From the cell containing the given text, extract its center point as [X, Y] coordinate. 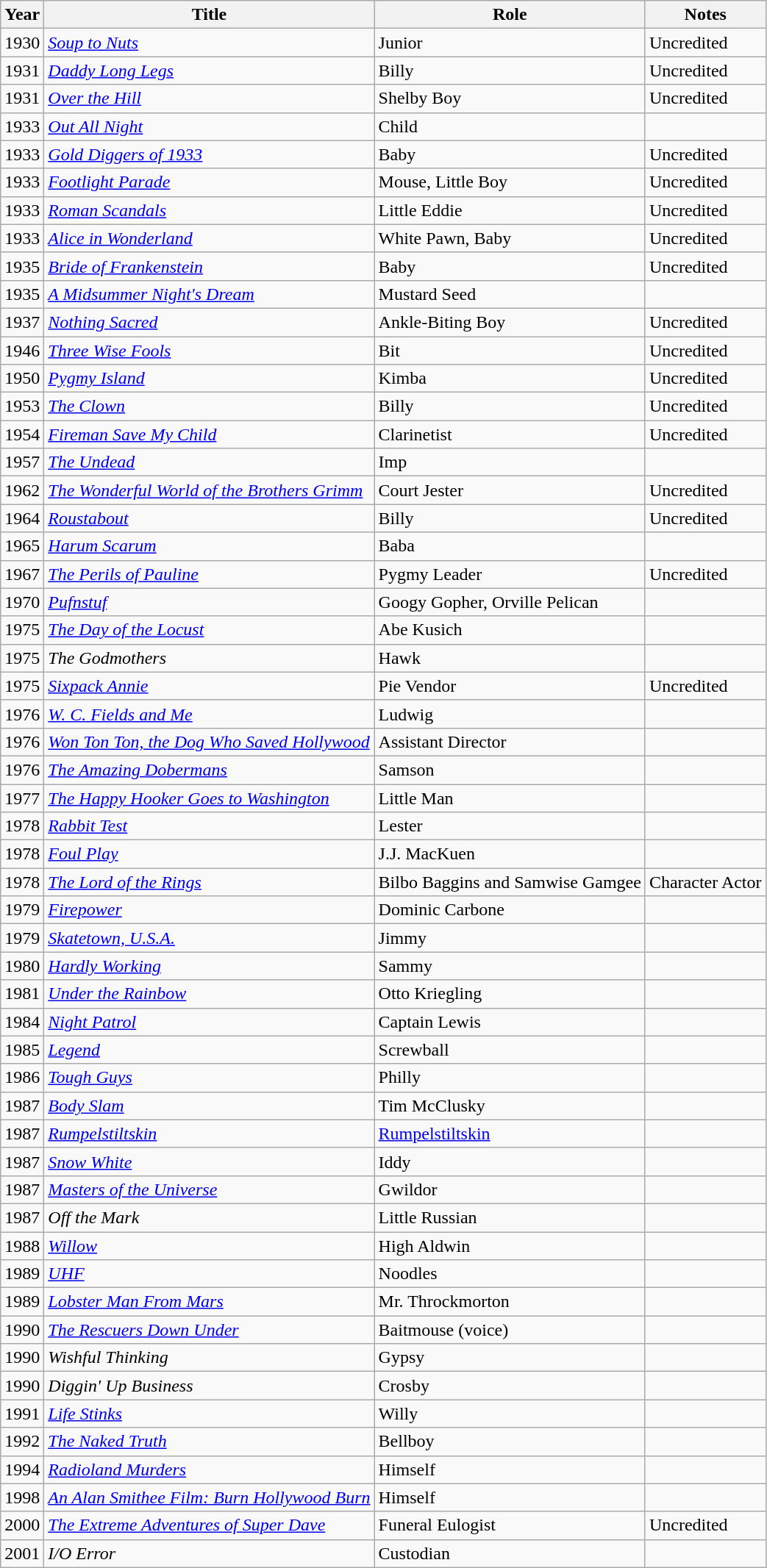
Dominic Carbone [510, 910]
Iddy [510, 1161]
The Perils of Pauline [209, 574]
W. C. Fields and Me [209, 714]
Captain Lewis [510, 1022]
Three Wise Fools [209, 351]
Firepower [209, 910]
Wishful Thinking [209, 1358]
Funeral Eulogist [510, 1525]
1980 [22, 966]
Bride of Frankenstein [209, 266]
1981 [22, 994]
1977 [22, 798]
A Midsummer Night's Dream [209, 294]
Little Russian [510, 1217]
Over the Hill [209, 99]
Legend [209, 1050]
Pygmy Island [209, 379]
Character Actor [705, 882]
Daddy Long Legs [209, 71]
1967 [22, 574]
1937 [22, 322]
Fireman Save My Child [209, 434]
Alice in Wonderland [209, 238]
Year [22, 15]
Ludwig [510, 714]
Notes [705, 15]
Court Jester [510, 490]
Otto Kriegling [510, 994]
Imp [510, 462]
Snow White [209, 1161]
Life Stinks [209, 1414]
J.J. MacKuen [510, 854]
Baitmouse (voice) [510, 1330]
Junior [510, 43]
1988 [22, 1246]
Roustabout [209, 518]
Screwball [510, 1050]
Mouse, Little Boy [510, 182]
Lester [510, 826]
Shelby Boy [510, 99]
Bilbo Baggins and Samwise Gamgee [510, 882]
Little Man [510, 798]
Philly [510, 1078]
The Happy Hooker Goes to Washington [209, 798]
1953 [22, 407]
Tim McClusky [510, 1106]
Footlight Parade [209, 182]
Noodles [510, 1274]
1962 [22, 490]
Pygmy Leader [510, 574]
2000 [22, 1525]
Mr. Throckmorton [510, 1302]
1984 [22, 1022]
1998 [22, 1497]
An Alan Smithee Film: Burn Hollywood Burn [209, 1497]
Mustard Seed [510, 294]
1986 [22, 1078]
Kimba [510, 379]
Diggin' Up Business [209, 1386]
Custodian [510, 1553]
The Naked Truth [209, 1442]
Gypsy [510, 1358]
Jimmy [510, 938]
Harum Scarum [209, 546]
Sixpack Annie [209, 686]
Crosby [510, 1386]
Won Ton Ton, the Dog Who Saved Hollywood [209, 742]
Nothing Sacred [209, 322]
The Amazing Dobermans [209, 770]
Hawk [510, 658]
1985 [22, 1050]
Role [510, 15]
Baba [510, 546]
1992 [22, 1442]
Little Eddie [510, 210]
Pie Vendor [510, 686]
2001 [22, 1553]
Gwildor [510, 1189]
Assistant Director [510, 742]
1930 [22, 43]
Radioland Murders [209, 1469]
The Day of the Locust [209, 630]
Tough Guys [209, 1078]
Clarinetist [510, 434]
Gold Diggers of 1933 [209, 154]
The Extreme Adventures of Super Dave [209, 1525]
Abe Kusich [510, 630]
Bit [510, 351]
The Rescuers Down Under [209, 1330]
Masters of the Universe [209, 1189]
1950 [22, 379]
1994 [22, 1469]
1965 [22, 546]
Sammy [510, 966]
1970 [22, 602]
Foul Play [209, 854]
High Aldwin [510, 1246]
Ankle-Biting Boy [510, 322]
Title [209, 15]
Soup to Nuts [209, 43]
Out All Night [209, 126]
Willy [510, 1414]
Roman Scandals [209, 210]
The Clown [209, 407]
Night Patrol [209, 1022]
The Undead [209, 462]
The Lord of the Rings [209, 882]
1957 [22, 462]
UHF [209, 1274]
1991 [22, 1414]
Lobster Man From Mars [209, 1302]
Rabbit Test [209, 826]
Bellboy [510, 1442]
1946 [22, 351]
White Pawn, Baby [510, 238]
The Godmothers [209, 658]
I/O Error [209, 1553]
The Wonderful World of the Brothers Grimm [209, 490]
Googy Gopher, Orville Pelican [510, 602]
Pufnstuf [209, 602]
Samson [510, 770]
Under the Rainbow [209, 994]
1954 [22, 434]
Off the Mark [209, 1217]
Body Slam [209, 1106]
1964 [22, 518]
Hardly Working [209, 966]
Willow [209, 1246]
Child [510, 126]
Skatetown, U.S.A. [209, 938]
